Search for the cell housing the specified text and yield its [X, Y] center coordinate. 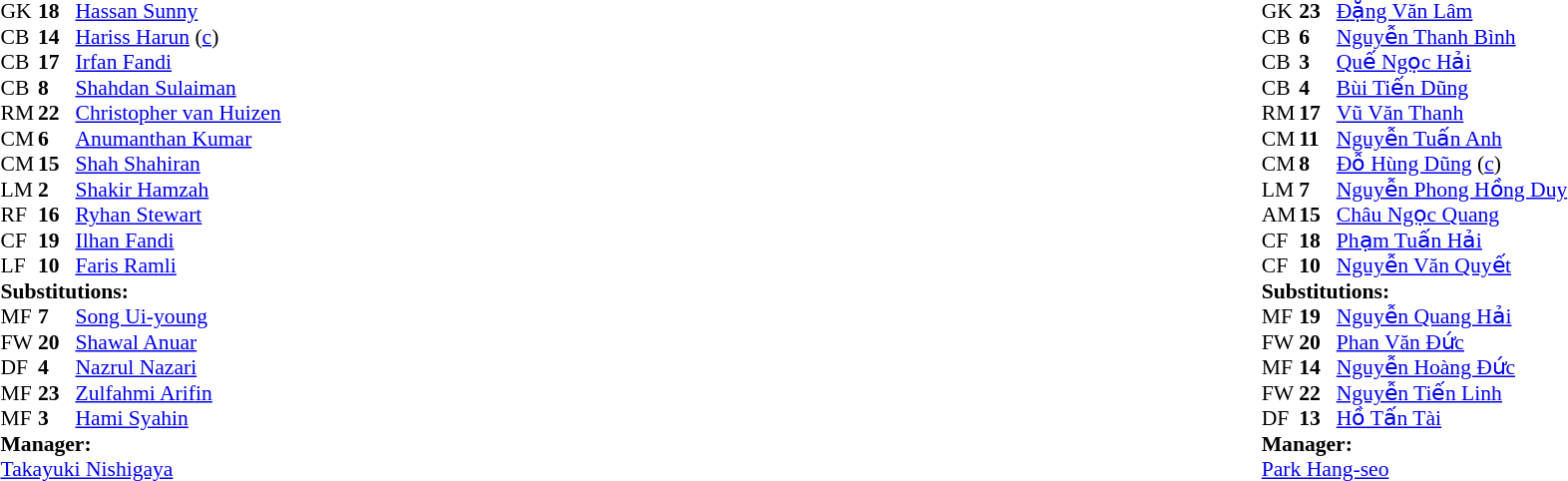
18 [1318, 240]
Vũ Văn Thanh [1452, 113]
Nguyễn Tuấn Anh [1452, 139]
2 [57, 190]
Quế Ngọc Hải [1452, 63]
Ryhan Stewart [179, 215]
Hồ Tấn Tài [1452, 418]
Anumanthan Kumar [179, 139]
Châu Ngọc Quang [1452, 215]
Zulfahmi Arifin [179, 393]
Christopher van Huizen [179, 113]
AM [1281, 215]
Shakir Hamzah [179, 190]
Shahdan Sulaiman [179, 88]
Nazrul Nazari [179, 368]
13 [1318, 418]
Bùi Tiến Dũng [1452, 88]
Hariss Harun (c) [179, 37]
16 [57, 215]
Shawal Anuar [179, 342]
Nguyễn Văn Quyết [1452, 266]
23 [57, 393]
Nguyễn Tiến Linh [1452, 393]
Nguyễn Thanh Bình [1452, 37]
Nguyễn Quang Hải [1452, 316]
Song Ui-young [179, 316]
RF [19, 215]
Irfan Fandi [179, 63]
Hami Syahin [179, 418]
Shah Shahiran [179, 165]
Ilhan Fandi [179, 240]
Nguyễn Hoàng Đức [1452, 368]
Phan Văn Đức [1452, 342]
11 [1318, 139]
LF [19, 266]
Phạm Tuấn Hải [1452, 240]
Đỗ Hùng Dũng (c) [1452, 165]
Faris Ramli [179, 266]
Nguyễn Phong Hồng Duy [1452, 190]
